Return (X, Y) of the center of cell containing provided text 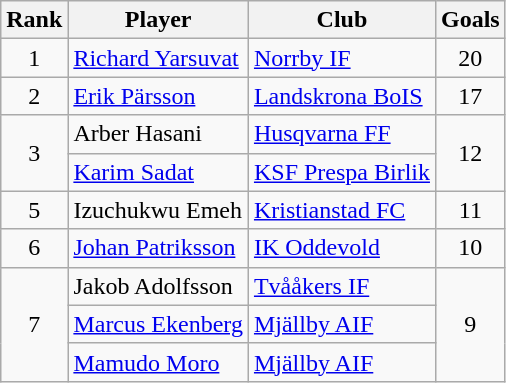
IK Oddevold (342, 248)
11 (470, 210)
12 (470, 153)
Player (158, 20)
5 (34, 210)
Rank (34, 20)
Landskrona BoIS (342, 96)
10 (470, 248)
Kristianstad FC (342, 210)
Jakob Adolfsson (158, 286)
Marcus Ekenberg (158, 324)
Goals (470, 20)
Karim Sadat (158, 172)
Club (342, 20)
Richard Yarsuvat (158, 58)
KSF Prespa Birlik (342, 172)
6 (34, 248)
Husqvarna FF (342, 134)
Tvååkers IF (342, 286)
9 (470, 324)
Johan Patriksson (158, 248)
Izuchukwu Emeh (158, 210)
2 (34, 96)
Arber Hasani (158, 134)
Norrby IF (342, 58)
1 (34, 58)
17 (470, 96)
Erik Pärsson (158, 96)
3 (34, 153)
7 (34, 324)
Mamudo Moro (158, 362)
20 (470, 58)
